Search for the cell housing the specified text and yield its (X, Y) center coordinate. 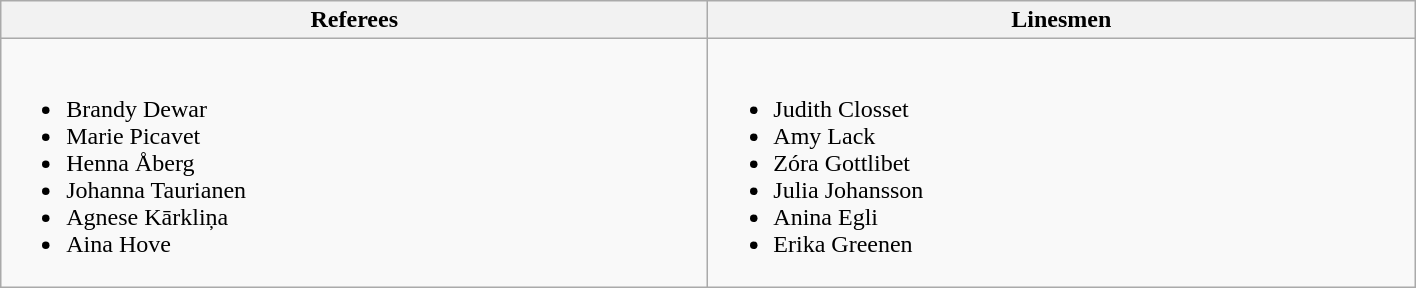
Linesmen (1062, 20)
Referees (354, 20)
Brandy Dewar Marie Picavet Henna Åberg Johanna Taurianen Agnese Kārkliņa Aina Hove (354, 163)
Judith Closset Amy Lack Zóra Gottlibet Julia Johansson Anina Egli Erika Greenen (1062, 163)
